Scan for the cell matching the given text and deliver its [x, y] coordinate at center. 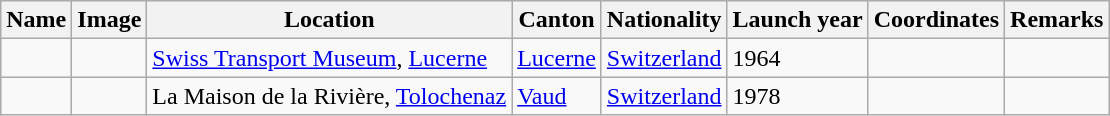
Nationality [664, 20]
1964 [798, 58]
Location [330, 20]
Image [110, 20]
Name [36, 20]
Remarks [1057, 20]
La Maison de la Rivière, Tolochenaz [330, 96]
Coordinates [936, 20]
Swiss Transport Museum, Lucerne [330, 58]
Launch year [798, 20]
Lucerne [557, 58]
Vaud [557, 96]
1978 [798, 96]
Canton [557, 20]
